Capture the cell that displays the provided text and extract its [X, Y] central coordinate. 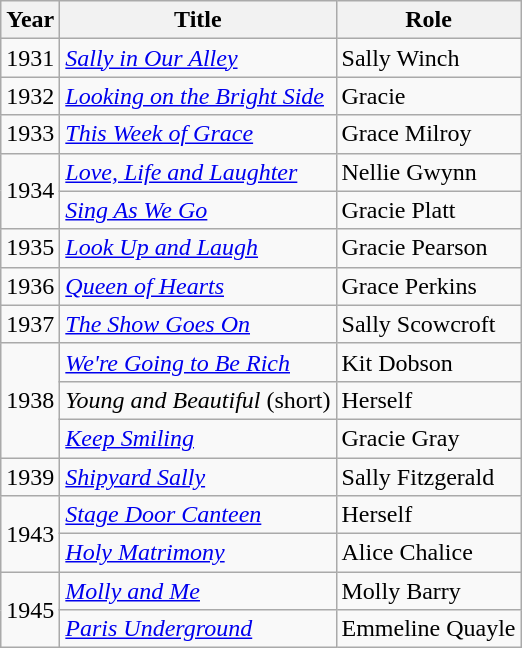
The Show Goes On [198, 324]
1935 [30, 248]
Grace Perkins [428, 286]
Sally Scowcroft [428, 324]
Grace Milroy [428, 134]
Holy Matrimony [198, 553]
Keep Smiling [198, 438]
This Week of Grace [198, 134]
1932 [30, 96]
Sally Winch [428, 58]
Sally in Our Alley [198, 58]
Alice Chalice [428, 553]
1934 [30, 191]
Gracie Gray [428, 438]
1938 [30, 400]
Molly and Me [198, 591]
Molly Barry [428, 591]
Role [428, 20]
Title [198, 20]
1936 [30, 286]
Gracie Pearson [428, 248]
Gracie Platt [428, 210]
We're Going to Be Rich [198, 362]
Shipyard Sally [198, 477]
Gracie [428, 96]
1931 [30, 58]
1943 [30, 534]
Stage Door Canteen [198, 515]
Love, Life and Laughter [198, 172]
Nellie Gwynn [428, 172]
1937 [30, 324]
1939 [30, 477]
Queen of Hearts [198, 286]
Sally Fitzgerald [428, 477]
Young and Beautiful (short) [198, 400]
Look Up and Laugh [198, 248]
Kit Dobson [428, 362]
Emmeline Quayle [428, 629]
Sing As We Go [198, 210]
Paris Underground [198, 629]
Looking on the Bright Side [198, 96]
Year [30, 20]
1945 [30, 610]
1933 [30, 134]
